Return the [X, Y] coordinate for the center point of the cell that contains the specified text.  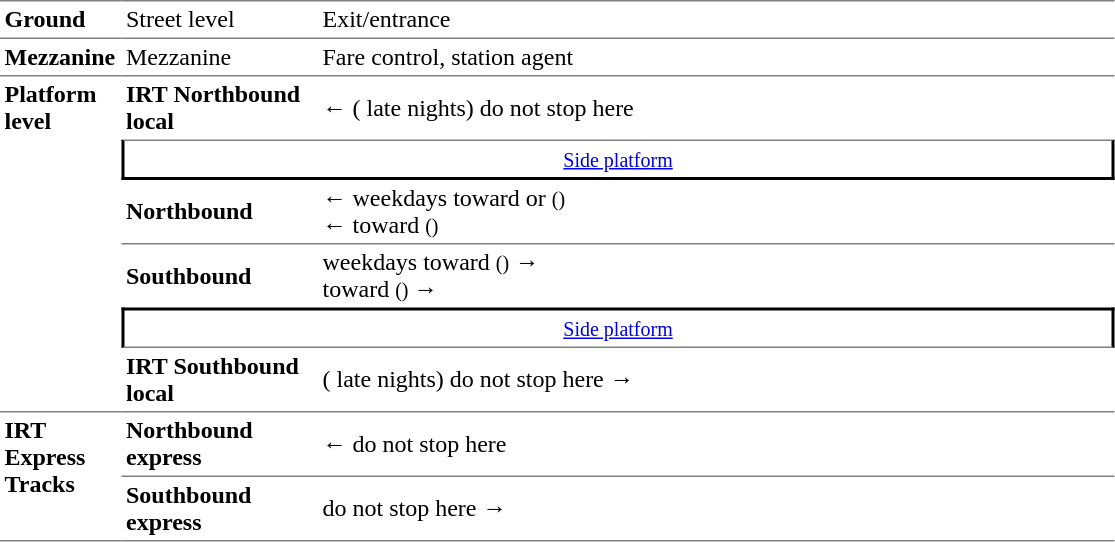
IRT Northbound local [220, 107]
Southbound [220, 276]
Street level [220, 19]
Fare control, station agent [716, 57]
Exit/entrance [716, 19]
do not stop here → [716, 509]
Platform level [61, 244]
Southbound express [220, 509]
( late nights) do not stop here → [716, 380]
← do not stop here [716, 444]
IRT Southbound local [220, 380]
IRT Express Tracks [61, 476]
← weekdays toward or ()← toward () [716, 212]
weekdays toward () → toward () → [716, 276]
Ground [61, 19]
Northbound express [220, 444]
Northbound [220, 212]
← ( late nights) do not stop here [716, 107]
